Return (x, y) of the center of cell containing provided text 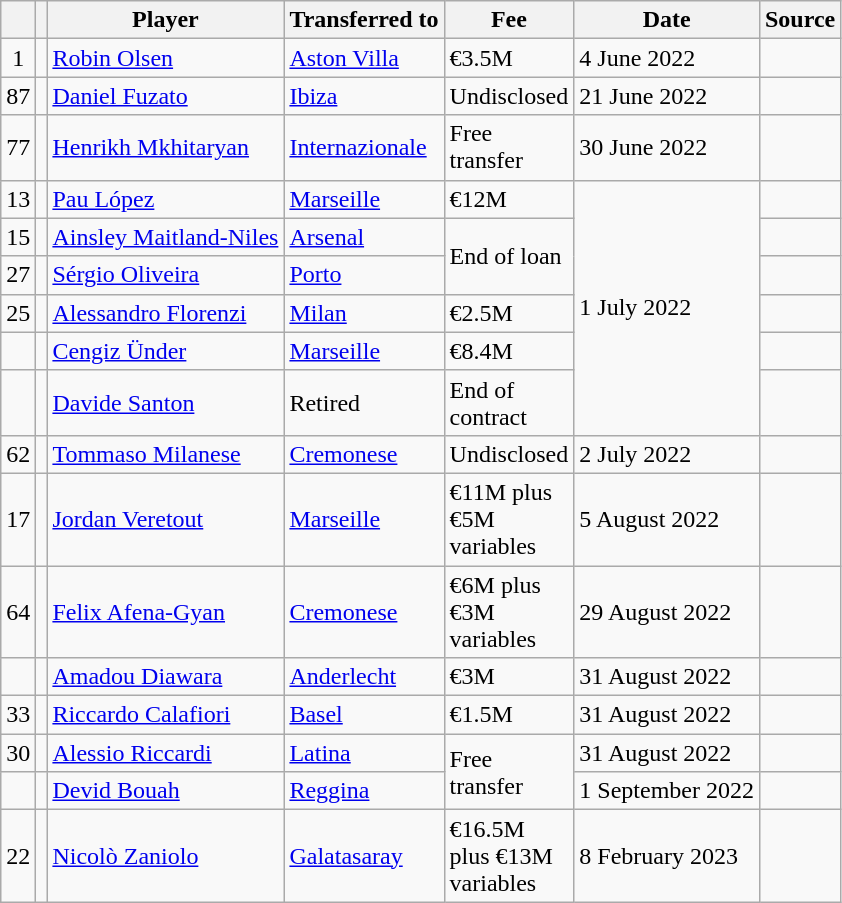
Source (800, 20)
Arsenal (364, 237)
Basel (364, 715)
Ibiza (364, 96)
1 July 2022 (667, 308)
€1.5M (509, 715)
1 September 2022 (667, 791)
62 (18, 454)
15 (18, 237)
Internazionale (364, 148)
87 (18, 96)
27 (18, 275)
€3M (509, 677)
End of contract (509, 402)
Player (166, 20)
4 June 2022 (667, 58)
€2.5M (509, 313)
Milan (364, 313)
Devid Bouah (166, 791)
Alessandro Florenzi (166, 313)
8 February 2023 (667, 856)
Sérgio Oliveira (166, 275)
Riccardo Calafiori (166, 715)
Jordan Veretout (166, 519)
€8.4M (509, 351)
Retired (364, 402)
Robin Olsen (166, 58)
Latina (364, 753)
30 (18, 753)
Galatasaray (364, 856)
13 (18, 199)
€12M (509, 199)
77 (18, 148)
33 (18, 715)
Reggina (364, 791)
€16.5M plus €13M variables (509, 856)
Nicolò Zaniolo (166, 856)
22 (18, 856)
Ainsley Maitland-Niles (166, 237)
Henrikh Mkhitaryan (166, 148)
5 August 2022 (667, 519)
€11M plus €5M variables (509, 519)
Aston Villa (364, 58)
30 June 2022 (667, 148)
End of loan (509, 256)
Tommaso Milanese (166, 454)
Davide Santon (166, 402)
€3.5M (509, 58)
€6M plus €3M variables (509, 612)
1 (18, 58)
Amadou Diawara (166, 677)
25 (18, 313)
Transferred to (364, 20)
64 (18, 612)
Daniel Fuzato (166, 96)
Felix Afena-Gyan (166, 612)
29 August 2022 (667, 612)
Porto (364, 275)
Anderlecht (364, 677)
Date (667, 20)
2 July 2022 (667, 454)
Fee (509, 20)
Alessio Riccardi (166, 753)
17 (18, 519)
Cengiz Ünder (166, 351)
Pau López (166, 199)
21 June 2022 (667, 96)
